For the text-containing cell, return its midpoint in [x, y] coordinate format. 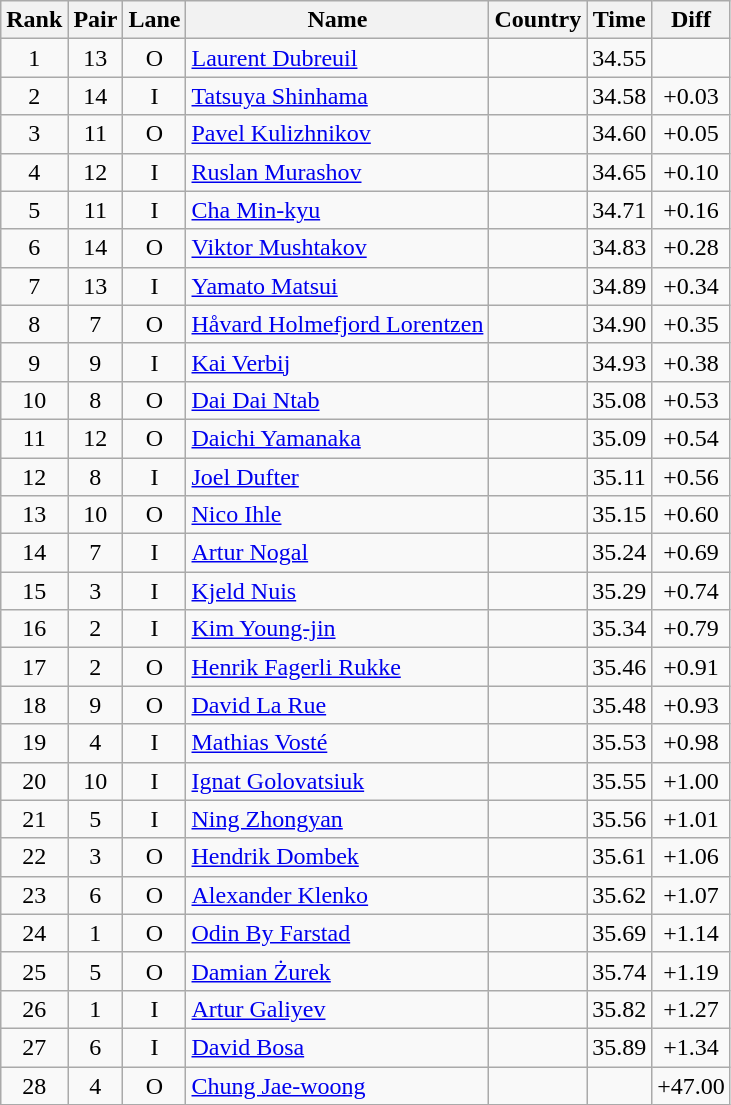
Hendrik Dombek [338, 857]
Joel Dufter [338, 477]
+0.74 [692, 591]
+1.34 [692, 1047]
+0.79 [692, 629]
Chung Jae-woong [338, 1085]
+0.16 [692, 210]
Artur Nogal [338, 553]
Laurent Dubreuil [338, 58]
17 [34, 667]
35.24 [620, 553]
+0.34 [692, 286]
Håvard Holmefjord Lorentzen [338, 324]
35.61 [620, 857]
+0.60 [692, 515]
+0.69 [692, 553]
+1.14 [692, 933]
27 [34, 1047]
+0.38 [692, 362]
34.90 [620, 324]
+0.53 [692, 400]
28 [34, 1085]
35.11 [620, 477]
Kai Verbij [338, 362]
David La Rue [338, 705]
35.08 [620, 400]
24 [34, 933]
19 [34, 743]
Ruslan Murashov [338, 172]
18 [34, 705]
+0.91 [692, 667]
Rank [34, 20]
Kjeld Nuis [338, 591]
Dai Dai Ntab [338, 400]
34.60 [620, 134]
Daichi Yamanaka [338, 438]
Ignat Golovatsiuk [338, 781]
34.65 [620, 172]
16 [34, 629]
35.53 [620, 743]
Country [538, 20]
35.82 [620, 1009]
35.48 [620, 705]
35.34 [620, 629]
35.15 [620, 515]
Yamato Matsui [338, 286]
25 [34, 971]
34.55 [620, 58]
+1.07 [692, 895]
+0.03 [692, 96]
15 [34, 591]
+1.06 [692, 857]
Name [338, 20]
+0.54 [692, 438]
34.93 [620, 362]
Henrik Fagerli Rukke [338, 667]
34.83 [620, 248]
+1.01 [692, 819]
Damian Żurek [338, 971]
+0.98 [692, 743]
Diff [692, 20]
Lane [154, 20]
Artur Galiyev [338, 1009]
+0.56 [692, 477]
23 [34, 895]
35.09 [620, 438]
34.71 [620, 210]
Nico Ihle [338, 515]
+0.93 [692, 705]
26 [34, 1009]
35.89 [620, 1047]
Tatsuya Shinhama [338, 96]
+1.00 [692, 781]
Pavel Kulizhnikov [338, 134]
Kim Young-jin [338, 629]
Cha Min-kyu [338, 210]
Time [620, 20]
+0.05 [692, 134]
+0.10 [692, 172]
35.74 [620, 971]
34.89 [620, 286]
35.69 [620, 933]
Alexander Klenko [338, 895]
+1.19 [692, 971]
+1.27 [692, 1009]
35.46 [620, 667]
35.56 [620, 819]
21 [34, 819]
22 [34, 857]
20 [34, 781]
Odin By Farstad [338, 933]
+47.00 [692, 1085]
Pair [96, 20]
35.62 [620, 895]
34.58 [620, 96]
Ning Zhongyan [338, 819]
35.55 [620, 781]
Mathias Vosté [338, 743]
35.29 [620, 591]
+0.35 [692, 324]
+0.28 [692, 248]
Viktor Mushtakov [338, 248]
David Bosa [338, 1047]
